For the text-containing cell, return its midpoint in (X, Y) coordinate format. 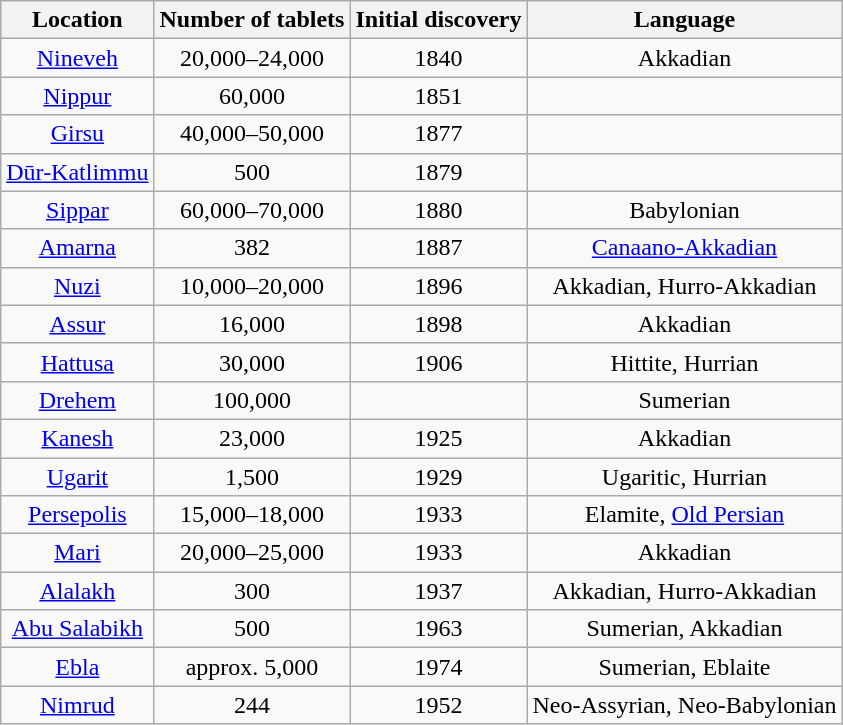
Sumerian, Akkadian (684, 629)
1952 (438, 705)
60,000–70,000 (252, 210)
Nineveh (78, 58)
1974 (438, 667)
Kanesh (78, 438)
Babylonian (684, 210)
Dūr-Katlimmu (78, 172)
1880 (438, 210)
30,000 (252, 362)
Drehem (78, 400)
Elamite, Old Persian (684, 515)
Ebla (78, 667)
60,000 (252, 96)
Number of tablets (252, 20)
Persepolis (78, 515)
Hattusa (78, 362)
Mari (78, 553)
Initial discovery (438, 20)
1851 (438, 96)
Nimrud (78, 705)
1925 (438, 438)
1898 (438, 324)
10,000–20,000 (252, 286)
Girsu (78, 134)
1877 (438, 134)
1887 (438, 248)
1896 (438, 286)
Sumerian, Eblaite (684, 667)
Nippur (78, 96)
15,000–18,000 (252, 515)
1879 (438, 172)
Nuzi (78, 286)
Abu Salabikh (78, 629)
300 (252, 591)
Neo-Assyrian, Neo-Babylonian (684, 705)
20,000–24,000 (252, 58)
1937 (438, 591)
Amarna (78, 248)
Hittite, Hurrian (684, 362)
1840 (438, 58)
Ugaritic, Hurrian (684, 477)
20,000–25,000 (252, 553)
16,000 (252, 324)
Assur (78, 324)
Sumerian (684, 400)
Language (684, 20)
1963 (438, 629)
Location (78, 20)
1906 (438, 362)
40,000–50,000 (252, 134)
1,500 (252, 477)
23,000 (252, 438)
382 (252, 248)
Sippar (78, 210)
approx. 5,000 (252, 667)
244 (252, 705)
1929 (438, 477)
Alalakh (78, 591)
Canaano-Akkadian (684, 248)
100,000 (252, 400)
Ugarit (78, 477)
